For the text-containing cell, return its midpoint in [X, Y] coordinate format. 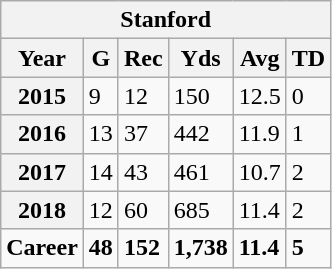
2015 [42, 96]
G [100, 58]
442 [200, 134]
Career [42, 248]
150 [200, 96]
Yds [200, 58]
9 [100, 96]
TD [308, 58]
Year [42, 58]
Avg [260, 58]
43 [143, 172]
0 [308, 96]
37 [143, 134]
1 [308, 134]
60 [143, 210]
12.5 [260, 96]
14 [100, 172]
Stanford [166, 20]
152 [143, 248]
5 [308, 248]
2018 [42, 210]
2017 [42, 172]
1,738 [200, 248]
13 [100, 134]
461 [200, 172]
685 [200, 210]
2016 [42, 134]
11.9 [260, 134]
48 [100, 248]
10.7 [260, 172]
Rec [143, 58]
